Search for the cell housing the specified text and yield its (X, Y) center coordinate. 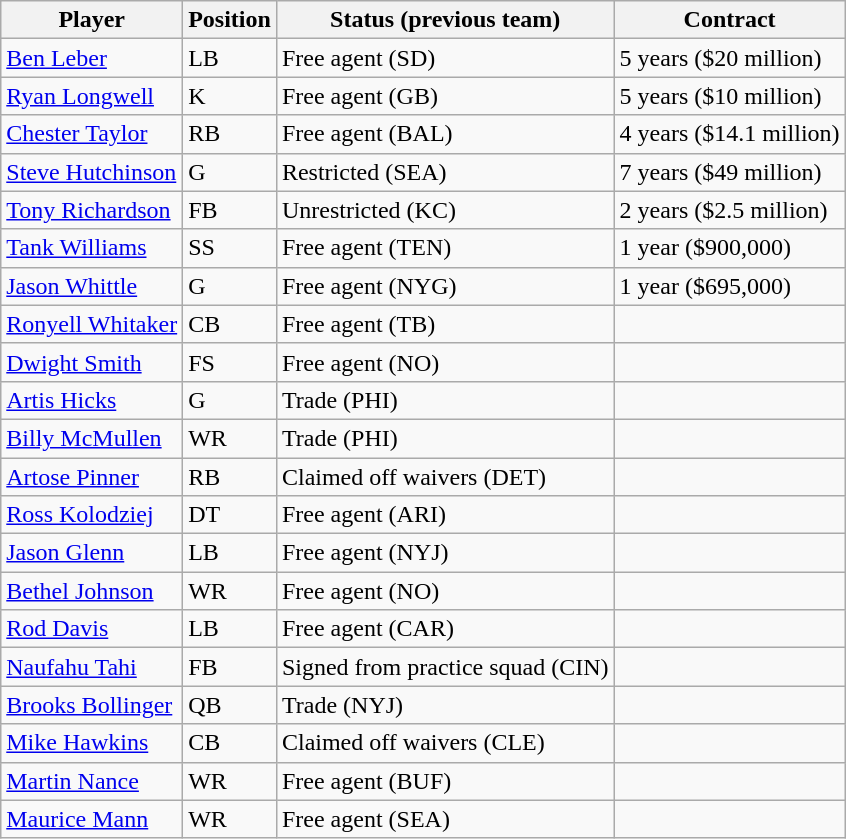
Claimed off waivers (CLE) (445, 743)
5 years ($20 million) (730, 58)
Steve Hutchinson (92, 172)
Status (previous team) (445, 20)
Martin Nance (92, 781)
Free agent (TB) (445, 324)
Ryan Longwell (92, 96)
7 years ($49 million) (730, 172)
FS (230, 362)
2 years ($2.5 million) (730, 210)
K (230, 96)
Trade (NYJ) (445, 705)
1 year ($695,000) (730, 286)
Free agent (SEA) (445, 819)
Ronyell Whitaker (92, 324)
Billy McMullen (92, 438)
Contract (730, 20)
Brooks Bollinger (92, 705)
Free agent (BUF) (445, 781)
Free agent (BAL) (445, 134)
SS (230, 248)
Tony Richardson (92, 210)
Free agent (TEN) (445, 248)
Jason Glenn (92, 553)
Ross Kolodziej (92, 515)
Free agent (NYJ) (445, 553)
Player (92, 20)
Free agent (CAR) (445, 629)
Free agent (NYG) (445, 286)
Bethel Johnson (92, 591)
Chester Taylor (92, 134)
4 years ($14.1 million) (730, 134)
Ben Leber (92, 58)
Free agent (ARI) (445, 515)
Naufahu Tahi (92, 667)
Signed from practice squad (CIN) (445, 667)
5 years ($10 million) (730, 96)
Free agent (SD) (445, 58)
Claimed off waivers (DET) (445, 477)
Tank Williams (92, 248)
QB (230, 705)
Restricted (SEA) (445, 172)
Artose Pinner (92, 477)
Jason Whittle (92, 286)
Rod Davis (92, 629)
Position (230, 20)
Free agent (GB) (445, 96)
Mike Hawkins (92, 743)
Unrestricted (KC) (445, 210)
1 year ($900,000) (730, 248)
Artis Hicks (92, 400)
Maurice Mann (92, 819)
Dwight Smith (92, 362)
DT (230, 515)
